Determine the (x, y) coordinate at the center of the cell enclosing the given text.  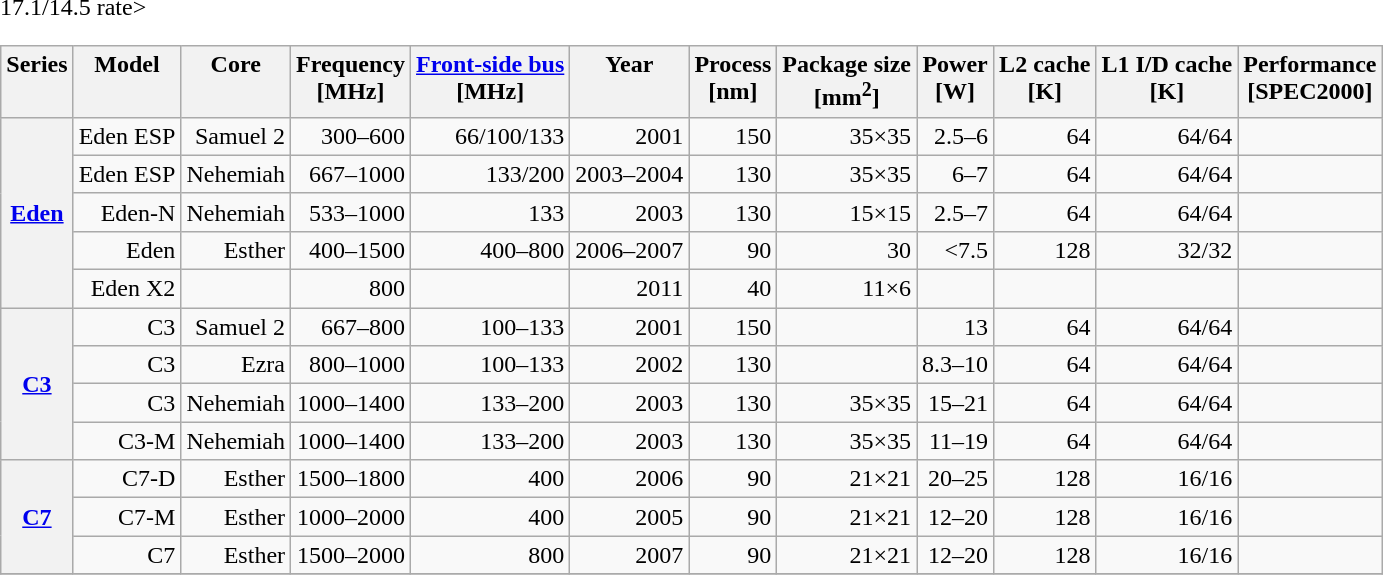
Frequency[MHz] (351, 82)
2.5–7 (956, 212)
C7-D (127, 479)
133/200 (490, 174)
2006 (630, 479)
2007 (630, 555)
300–600 (351, 136)
15–21 (956, 403)
Series (37, 82)
Front-side bus[MHz] (490, 82)
2006–2007 (630, 250)
Package size[mm2] (847, 82)
20–25 (956, 479)
6–7 (956, 174)
L2 cache[K] (1045, 82)
Core (236, 82)
2003–2004 (630, 174)
30 (847, 250)
Model (127, 82)
C3-M (127, 441)
8.3–10 (956, 365)
40 (733, 289)
1500–1800 (351, 479)
533–1000 (351, 212)
C7-M (127, 517)
Process[nm] (733, 82)
13 (956, 327)
Ezra (236, 365)
133 (490, 212)
<7.5 (956, 250)
11×6 (847, 289)
15×15 (847, 212)
Year (630, 82)
66/100/133 (490, 136)
667–800 (351, 327)
1500–2000 (351, 555)
Eden X2 (127, 289)
400–800 (490, 250)
2.5–6 (956, 136)
11–19 (956, 441)
1000–2000 (351, 517)
L1 I/D cache[K] (1167, 82)
800–1000 (351, 365)
2002 (630, 365)
Eden-N (127, 212)
667–1000 (351, 174)
2011 (630, 289)
Power[W] (956, 82)
32/32 (1167, 250)
2005 (630, 517)
400–1500 (351, 250)
Performance[SPEC2000] (1310, 82)
